Output the (x, y) coordinate of the center of the cell containing the given text.  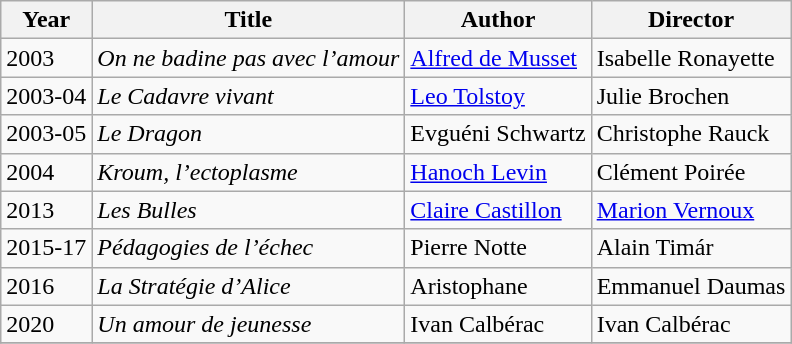
2020 (46, 324)
Year (46, 20)
Pierre Notte (498, 248)
Clément Poirée (691, 172)
Isabelle Ronayette (691, 58)
Evguéni Schwartz (498, 134)
Title (248, 20)
2004 (46, 172)
Leo Tolstoy (498, 96)
Alain Timár (691, 248)
Claire Castillon (498, 210)
On ne badine pas avec l’amour (248, 58)
Hanoch Levin (498, 172)
Author (498, 20)
2013 (46, 210)
Julie Brochen (691, 96)
Le Dragon (248, 134)
Pédagogies de l’échec (248, 248)
Director (691, 20)
Les Bulles (248, 210)
Le Cadavre vivant (248, 96)
Alfred de Musset (498, 58)
Christophe Rauck (691, 134)
Aristophane (498, 286)
2003-04 (46, 96)
Marion Vernoux (691, 210)
2003 (46, 58)
Emmanuel Daumas (691, 286)
La Stratégie d’Alice (248, 286)
2003-05 (46, 134)
Un amour de jeunesse (248, 324)
Kroum, l’ectoplasme (248, 172)
2016 (46, 286)
2015-17 (46, 248)
